From the cell containing the given text, extract its center point as (x, y) coordinate. 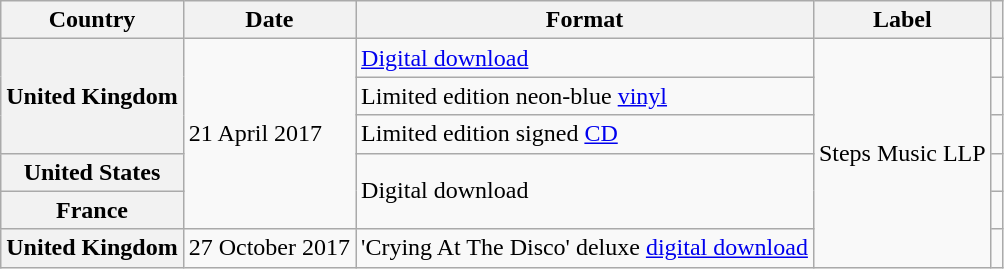
Limited edition neon-blue vinyl (585, 96)
France (92, 210)
Label (902, 20)
21 April 2017 (269, 134)
'Crying At The Disco' deluxe digital download (585, 248)
Format (585, 20)
Steps Music LLP (902, 153)
United States (92, 172)
Country (92, 20)
27 October 2017 (269, 248)
Date (269, 20)
Limited edition signed CD (585, 134)
